Pinpoint the cell where the given text exists, returning its (X, Y) midpoint coordinate. 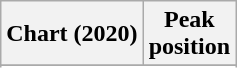
Chart (2020) (72, 34)
Peak position (189, 34)
